Return the (x, y) coordinate for the center point of the cell that contains the specified text.  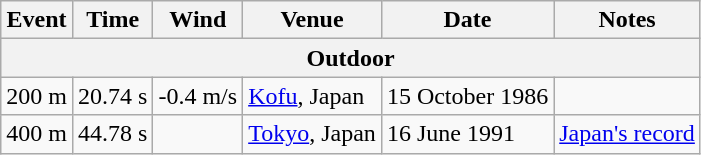
Kofu, Japan (312, 96)
Japan's record (628, 134)
15 October 1986 (467, 96)
Time (112, 20)
Wind (198, 20)
400 m (37, 134)
200 m (37, 96)
Venue (312, 20)
Date (467, 20)
16 June 1991 (467, 134)
Event (37, 20)
Outdoor (351, 58)
20.74 s (112, 96)
Notes (628, 20)
-0.4 m/s (198, 96)
Tokyo, Japan (312, 134)
44.78 s (112, 134)
